Locate the cell with the specified text and output its (X, Y) center coordinate. 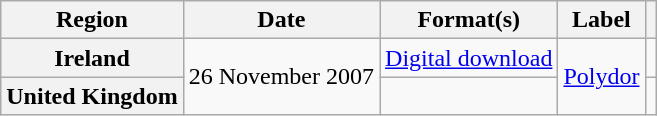
Digital download (469, 58)
Polydor (602, 77)
Ireland (92, 58)
Label (602, 20)
Region (92, 20)
United Kingdom (92, 96)
Date (281, 20)
26 November 2007 (281, 77)
Format(s) (469, 20)
